Find where the given text appears and provide that cell's center as (X, Y) coordinate. 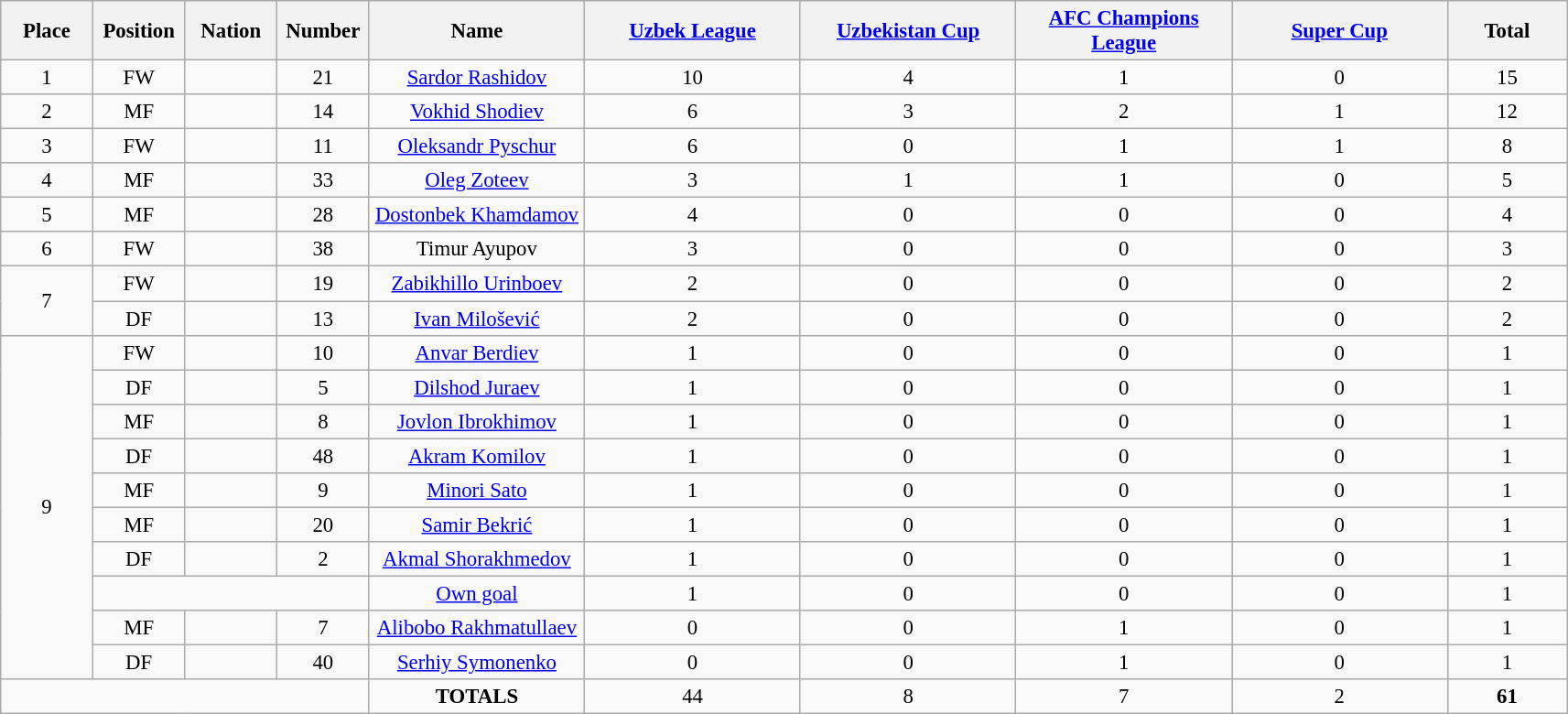
20 (324, 525)
Akram Komilov (477, 456)
44 (693, 697)
Akmal Shorakhmedov (477, 559)
Total (1507, 31)
Timur Ayupov (477, 250)
11 (324, 146)
Place (48, 31)
Alibobo Rakhmatullaev (477, 628)
Oleg Zoteev (477, 180)
38 (324, 250)
TOTALS (477, 697)
Number (324, 31)
19 (324, 284)
14 (324, 112)
13 (324, 319)
Samir Bekrić (477, 525)
40 (324, 663)
Name (477, 31)
48 (324, 456)
Serhiy Symonenko (477, 663)
Oleksandr Pyschur (477, 146)
Own goal (477, 593)
33 (324, 180)
Ivan Milošević (477, 319)
Zabikhillo Urinboev (477, 284)
15 (1507, 78)
Vokhid Shodiev (477, 112)
Super Cup (1340, 31)
Anvar Berdiev (477, 352)
Dilshod Juraev (477, 387)
Position (139, 31)
Uzbekistan Cup (908, 31)
21 (324, 78)
61 (1507, 697)
Minori Sato (477, 491)
Jovlon Ibrokhimov (477, 421)
AFC Champions League (1124, 31)
Dostonbek Khamdamov (477, 215)
12 (1507, 112)
Nation (231, 31)
Uzbek League (693, 31)
28 (324, 215)
Sardor Rashidov (477, 78)
